Detect which cell encompasses the target text, then output its [x, y] center coordinate. 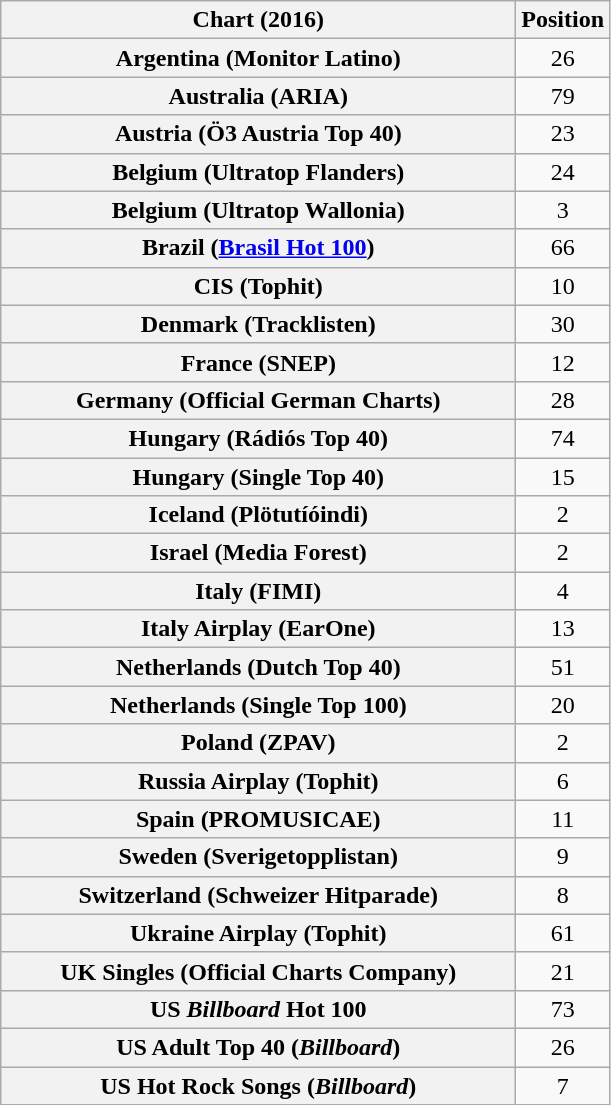
Spain (PROMUSICAE) [258, 819]
Netherlands (Single Top 100) [258, 705]
12 [563, 362]
Brazil (Brasil Hot 100) [258, 248]
73 [563, 1009]
Australia (ARIA) [258, 96]
Italy Airplay (EarOne) [258, 629]
24 [563, 172]
CIS (Tophit) [258, 286]
Italy (FIMI) [258, 591]
8 [563, 895]
4 [563, 591]
Israel (Media Forest) [258, 553]
Switzerland (Schweizer Hitparade) [258, 895]
Denmark (Tracklisten) [258, 324]
79 [563, 96]
Hungary (Rádiós Top 40) [258, 438]
US Adult Top 40 (Billboard) [258, 1047]
Iceland (Plötutíóindi) [258, 515]
Russia Airplay (Tophit) [258, 781]
7 [563, 1085]
30 [563, 324]
Argentina (Monitor Latino) [258, 58]
Belgium (Ultratop Flanders) [258, 172]
23 [563, 134]
20 [563, 705]
9 [563, 857]
3 [563, 210]
Position [563, 20]
13 [563, 629]
Sweden (Sverigetopplistan) [258, 857]
Poland (ZPAV) [258, 743]
6 [563, 781]
UK Singles (Official Charts Company) [258, 971]
Ukraine Airplay (Tophit) [258, 933]
74 [563, 438]
10 [563, 286]
France (SNEP) [258, 362]
Netherlands (Dutch Top 40) [258, 667]
66 [563, 248]
21 [563, 971]
Austria (Ö3 Austria Top 40) [258, 134]
Chart (2016) [258, 20]
15 [563, 477]
US Hot Rock Songs (Billboard) [258, 1085]
51 [563, 667]
Hungary (Single Top 40) [258, 477]
Belgium (Ultratop Wallonia) [258, 210]
28 [563, 400]
US Billboard Hot 100 [258, 1009]
11 [563, 819]
Germany (Official German Charts) [258, 400]
61 [563, 933]
